From the cell containing the given text, extract its center point as [x, y] coordinate. 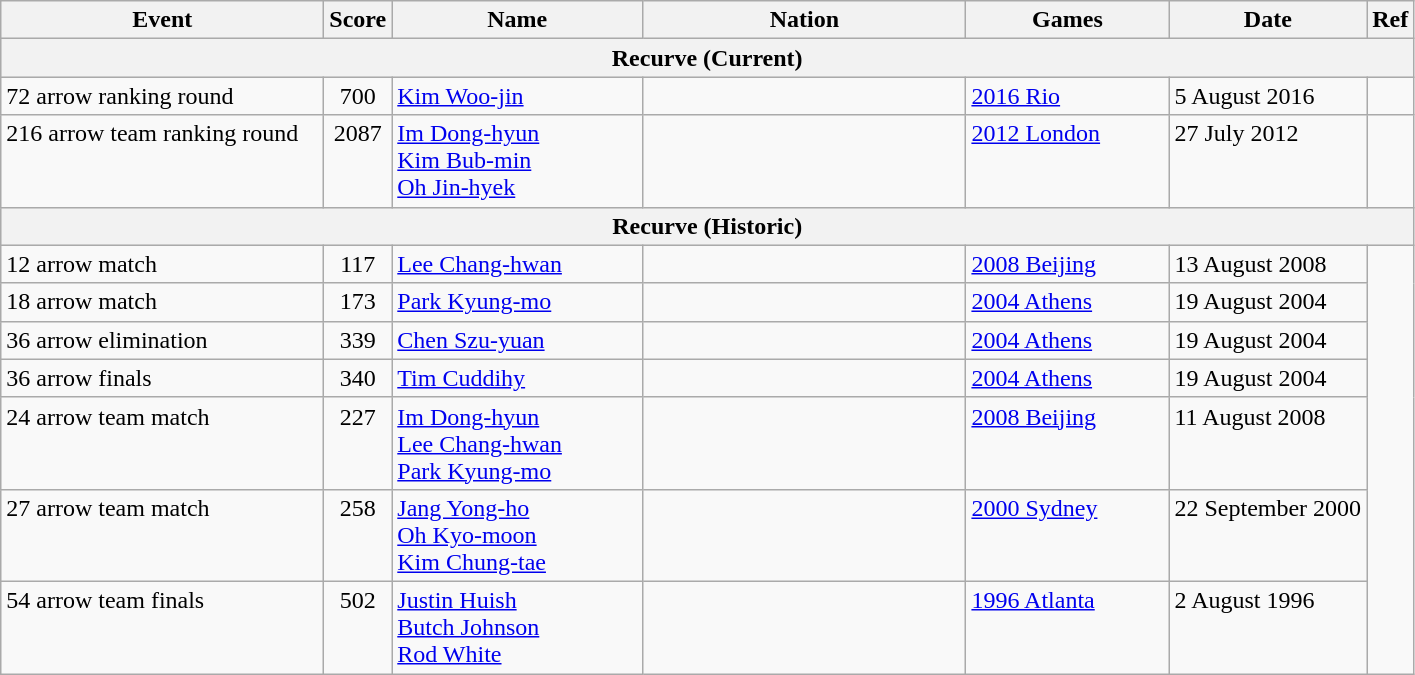
72 arrow ranking round [162, 96]
1996 Atlanta [1068, 627]
36 arrow finals [162, 378]
Recurve (Historic) [708, 226]
36 arrow elimination [162, 340]
12 arrow match [162, 264]
340 [358, 378]
117 [358, 264]
54 arrow team finals [162, 627]
258 [358, 535]
Date [1268, 20]
173 [358, 302]
Chen Szu-yuan [518, 340]
Park Kyung-mo [518, 302]
24 arrow team match [162, 443]
Event [162, 20]
Lee Chang-hwan [518, 264]
2016 Rio [1068, 96]
2087 [358, 161]
2012 London [1068, 161]
Tim Cuddihy [518, 378]
27 arrow team match [162, 535]
Justin HuishButch JohnsonRod White [518, 627]
27 July 2012 [1268, 161]
18 arrow match [162, 302]
227 [358, 443]
700 [358, 96]
502 [358, 627]
Im Dong-hyunLee Chang-hwanPark Kyung-mo [518, 443]
Name [518, 20]
Nation [804, 20]
2000 Sydney [1068, 535]
Jang Yong-hoOh Kyo-moonKim Chung-tae [518, 535]
Recurve (Current) [708, 58]
Im Dong-hyunKim Bub-minOh Jin-hyek [518, 161]
Kim Woo-jin [518, 96]
339 [358, 340]
Score [358, 20]
13 August 2008 [1268, 264]
Games [1068, 20]
216 arrow team ranking round [162, 161]
11 August 2008 [1268, 443]
22 September 2000 [1268, 535]
2 August 1996 [1268, 627]
5 August 2016 [1268, 96]
Ref [1390, 20]
